Provide the (X, Y) coordinate of the cell's center where the given text is located.  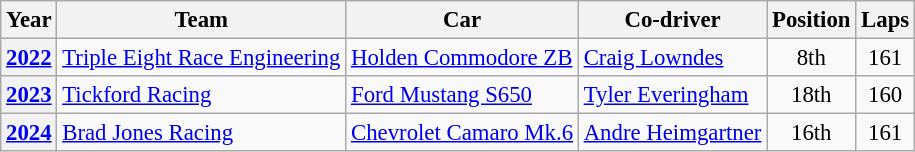
8th (812, 58)
Laps (886, 20)
Tickford Racing (202, 95)
2023 (29, 95)
16th (812, 133)
2024 (29, 133)
Chevrolet Camaro Mk.6 (462, 133)
Car (462, 20)
160 (886, 95)
18th (812, 95)
Craig Lowndes (672, 58)
Co-driver (672, 20)
Year (29, 20)
Holden Commodore ZB (462, 58)
Brad Jones Racing (202, 133)
Team (202, 20)
Andre Heimgartner (672, 133)
Position (812, 20)
Tyler Everingham (672, 95)
2022 (29, 58)
Ford Mustang S650 (462, 95)
Triple Eight Race Engineering (202, 58)
